Identify which cell holds the provided text, then report its (x, y) central coordinate. 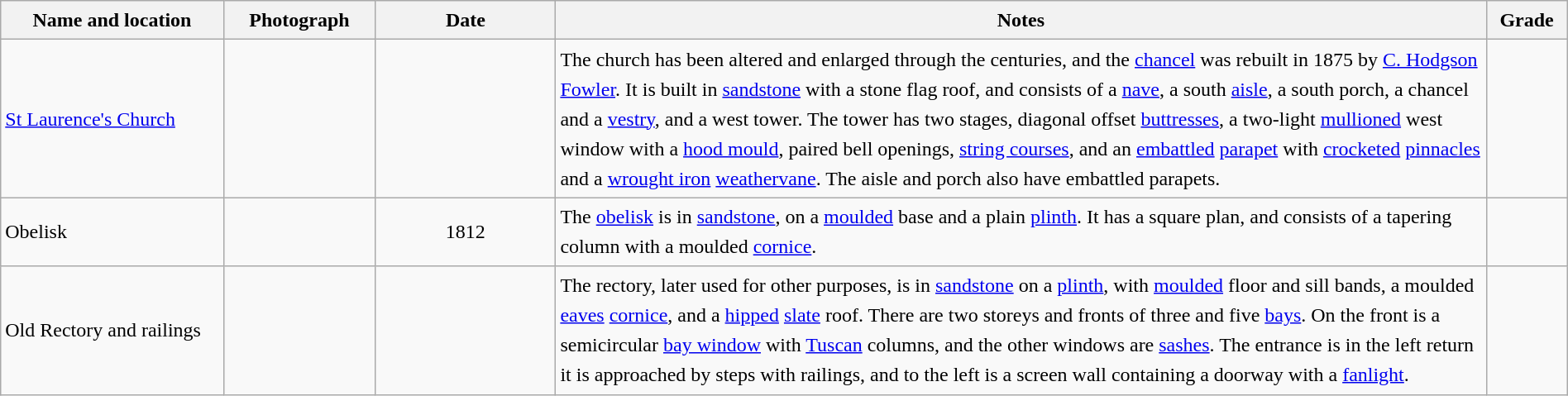
1812 (466, 231)
Obelisk (112, 231)
Date (466, 20)
Old Rectory and railings (112, 331)
Grade (1527, 20)
The obelisk is in sandstone, on a moulded base and a plain plinth. It has a square plan, and consists of a tapering column with a moulded cornice. (1021, 231)
Photograph (299, 20)
Name and location (112, 20)
Notes (1021, 20)
St Laurence's Church (112, 119)
